Locate the cell with the specified text and output its (x, y) center coordinate. 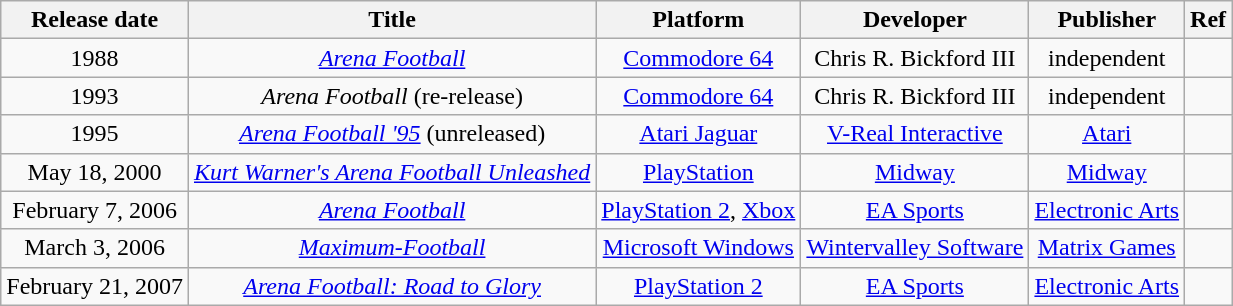
February 7, 2006 (95, 210)
Publisher (1107, 20)
Maximum-Football (392, 248)
Microsoft Windows (698, 248)
Arena Football: Road to Glory (392, 286)
Title (392, 20)
Arena Football (re-release) (392, 96)
Developer (915, 20)
February 21, 2007 (95, 286)
Release date (95, 20)
PlayStation (698, 172)
Platform (698, 20)
1993 (95, 96)
March 3, 2006 (95, 248)
1995 (95, 134)
PlayStation 2 (698, 286)
Arena Football '95 (unreleased) (392, 134)
Matrix Games (1107, 248)
Ref (1208, 20)
PlayStation 2, Xbox (698, 210)
Atari Jaguar (698, 134)
Atari (1107, 134)
1988 (95, 58)
V-Real Interactive (915, 134)
Wintervalley Software (915, 248)
Kurt Warner's Arena Football Unleashed (392, 172)
May 18, 2000 (95, 172)
